Locate the cell with the specified text and output its (X, Y) center coordinate. 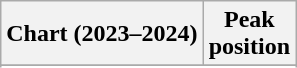
Peakposition (249, 34)
Chart (2023–2024) (102, 34)
